Pinpoint the cell where the given text exists, returning its (x, y) midpoint coordinate. 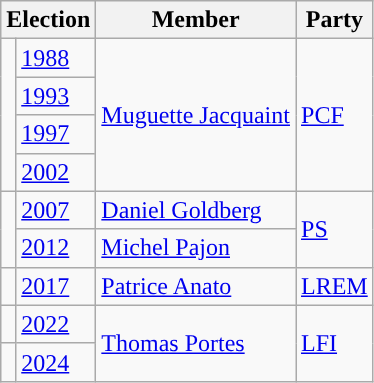
LREM (335, 286)
LFI (335, 343)
Party (335, 20)
Muguette Jacquaint (196, 115)
Daniel Goldberg (196, 210)
2017 (56, 286)
Michel Pajon (196, 248)
Thomas Portes (196, 343)
Election (48, 20)
2024 (56, 362)
Member (196, 20)
1993 (56, 96)
2007 (56, 210)
Patrice Anato (196, 286)
PS (335, 229)
2002 (56, 172)
2022 (56, 324)
1988 (56, 58)
1997 (56, 134)
PCF (335, 115)
2012 (56, 248)
